Return the [X, Y] coordinate for the center point of the cell that contains the specified text.  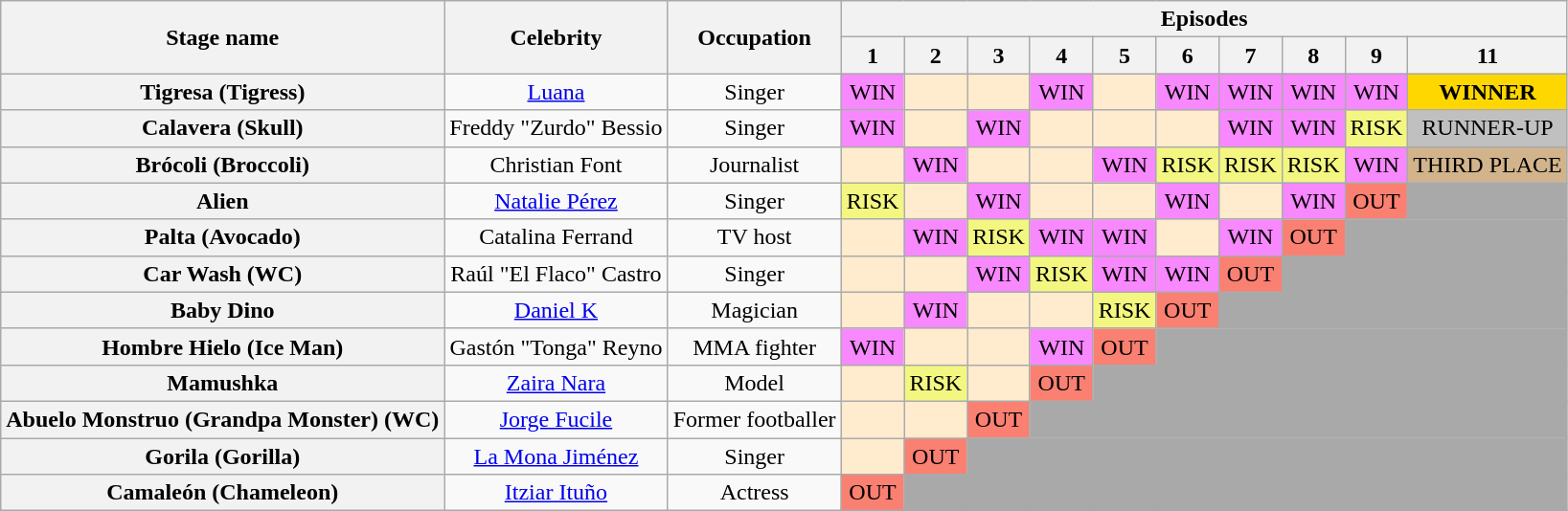
Stage name [222, 37]
Mamushka [222, 383]
1 [873, 56]
Camaleón (Chameleon) [222, 493]
Occupation [755, 37]
Tigresa (Tigress) [222, 92]
Christian Font [556, 165]
Brócoli (Broccoli) [222, 165]
Journalist [755, 165]
Celebrity [556, 37]
TV host [755, 237]
Hombre Hielo (Ice Man) [222, 346]
6 [1188, 56]
11 [1488, 56]
Episodes [1204, 19]
3 [999, 56]
Former footballer [755, 419]
7 [1251, 56]
Catalina Ferrand [556, 237]
Alien [222, 201]
8 [1313, 56]
MMA fighter [755, 346]
Magician [755, 310]
Gorila (Gorilla) [222, 456]
RUNNER-UP [1488, 128]
5 [1125, 56]
Calavera (Skull) [222, 128]
Daniel K [556, 310]
Palta (Avocado) [222, 237]
9 [1376, 56]
Model [755, 383]
Zaira Nara [556, 383]
Jorge Fucile [556, 419]
Freddy "Zurdo" Bessio [556, 128]
Abuelo Monstruo (Grandpa Monster) (WC) [222, 419]
Actress [755, 493]
Itziar Ituño [556, 493]
THIRD PLACE [1488, 165]
Baby Dino [222, 310]
La Mona Jiménez [556, 456]
Natalie Pérez [556, 201]
Car Wash (WC) [222, 274]
Raúl "El Flaco" Castro [556, 274]
Luana [556, 92]
4 [1061, 56]
2 [936, 56]
WINNER [1488, 92]
Gastón "Tonga" Reyno [556, 346]
